Provide the [X, Y] coordinate of the cell's center where the given text is located.  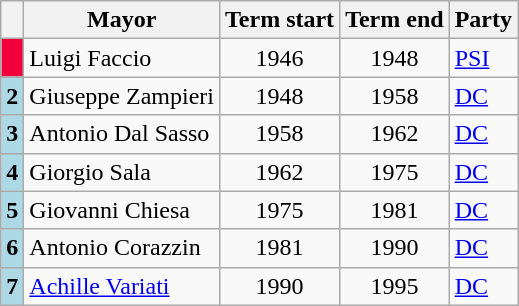
Antonio Corazzin [122, 248]
Mayor [122, 20]
Term start [279, 20]
5 [12, 210]
6 [12, 248]
3 [12, 134]
Party [483, 20]
7 [12, 286]
1995 [395, 286]
Giorgio Sala [122, 172]
Term end [395, 20]
1946 [279, 58]
Giovanni Chiesa [122, 210]
PSI [483, 58]
Antonio Dal Sasso [122, 134]
Achille Variati [122, 286]
Luigi Faccio [122, 58]
4 [12, 172]
2 [12, 96]
Giuseppe Zampieri [122, 96]
